Return [X, Y] of the center of cell containing provided text 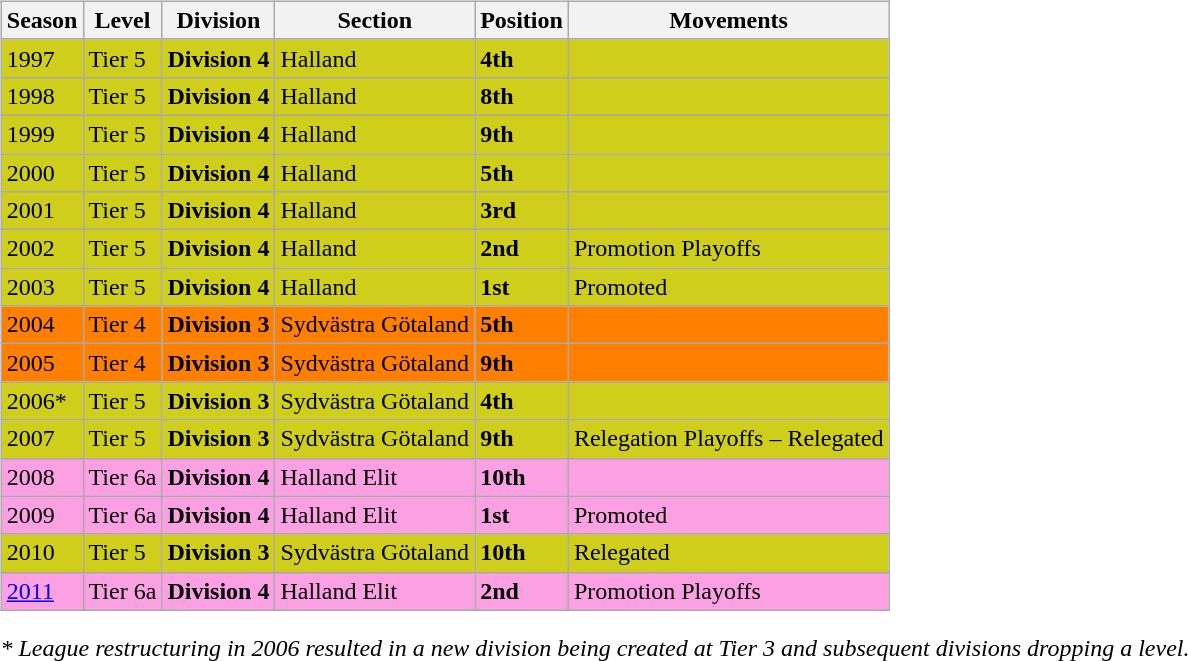
Relegated [728, 553]
8th [522, 96]
Section [375, 20]
2005 [42, 363]
Relegation Playoffs – Relegated [728, 439]
Division [218, 20]
2007 [42, 439]
2006* [42, 401]
2010 [42, 553]
Season [42, 20]
2011 [42, 591]
3rd [522, 211]
2002 [42, 249]
2008 [42, 477]
2003 [42, 287]
1999 [42, 134]
1998 [42, 96]
Movements [728, 20]
Position [522, 20]
Level [122, 20]
2001 [42, 211]
1997 [42, 58]
2000 [42, 173]
2004 [42, 325]
2009 [42, 515]
